Output the (x, y) coordinate of the center of the cell containing the given text.  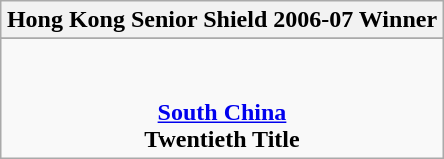
South ChinaTwentieth Title (222, 98)
Hong Kong Senior Shield 2006-07 Winner (222, 20)
